Return the (X, Y) coordinate for the center point of the cell that contains the specified text.  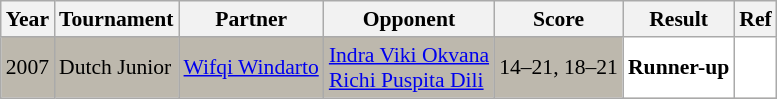
Wifqi Windarto (252, 68)
Year (28, 19)
14–21, 18–21 (558, 68)
Tournament (116, 19)
2007 (28, 68)
Runner-up (678, 68)
Score (558, 19)
Partner (252, 19)
Indra Viki Okvana Richi Puspita Dili (409, 68)
Opponent (409, 19)
Dutch Junior (116, 68)
Result (678, 19)
Ref (755, 19)
